From the cell containing the given text, extract its center point as [x, y] coordinate. 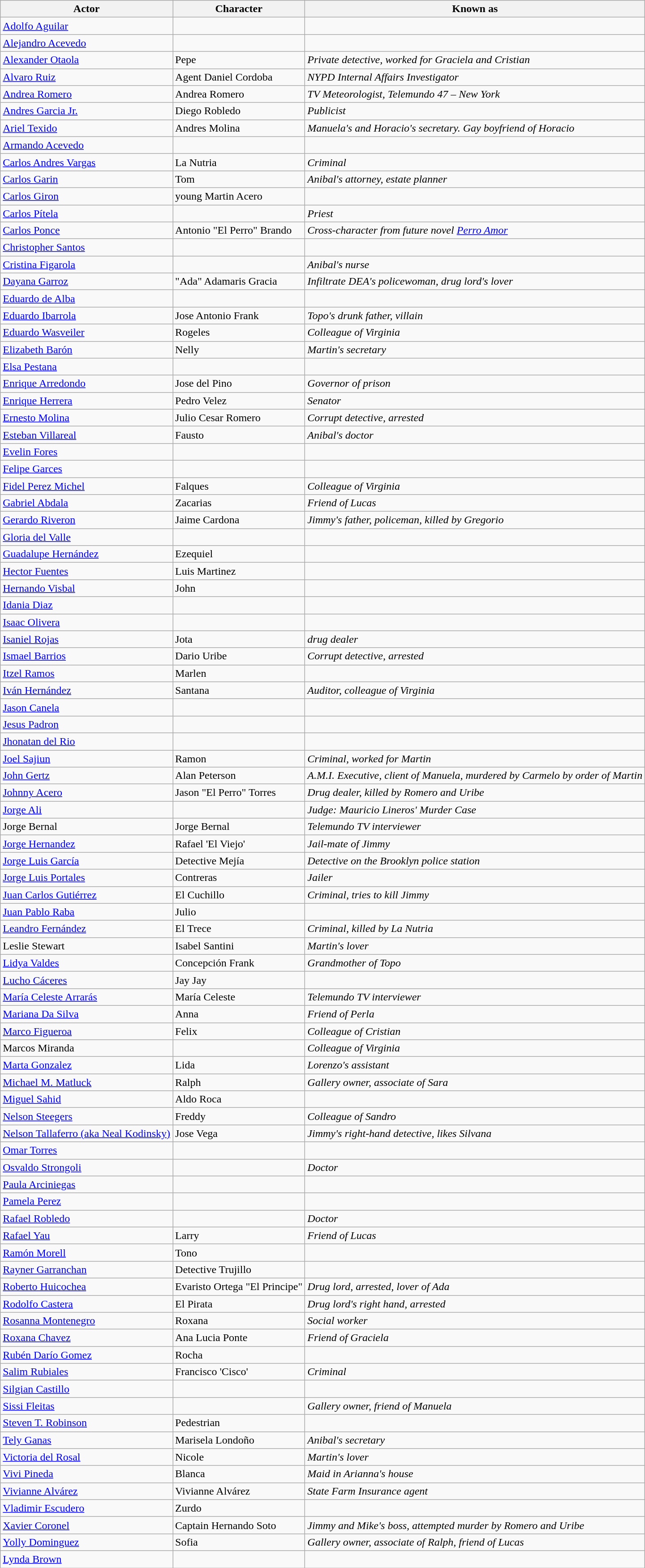
Jail-mate of Jimmy [475, 844]
Detective on the Brooklyn police station [475, 861]
Isaac Olivera [87, 622]
Osvaldo Strongoli [87, 1167]
John [239, 588]
Vivi Pineda [87, 1474]
Ramón Morell [87, 1252]
Senator [475, 401]
Colleague of Sandro [475, 1116]
Anibal's doctor [475, 435]
Ralph [239, 1082]
Guadalupe Hernández [87, 554]
Blanca [239, 1474]
young Martin Acero [239, 196]
Andres Garcia Jr. [87, 111]
Anibal's nurse [475, 265]
Vladimir Escudero [87, 1508]
Jorge Ali [87, 810]
Juan Carlos Gutiérrez [87, 895]
Private detective, worked for Graciela and Cristian [475, 60]
Jesus Padron [87, 724]
Ernesto Molina [87, 418]
Pedestrian [239, 1423]
Salim Rubiales [87, 1372]
Marcos Miranda [87, 1048]
Jota [239, 639]
Armando Acevedo [87, 145]
Lidya Valdes [87, 963]
Paula Arciniegas [87, 1184]
Carlos Giron [87, 196]
Enrique Arredondo [87, 384]
Ezequiel [239, 554]
Lida [239, 1065]
Rosanna Montenegro [87, 1321]
Jorge Luis García [87, 861]
El Cuchillo [239, 895]
Actor [87, 9]
Drug dealer, killed by Romero and Uribe [475, 793]
Captain Hernando Soto [239, 1525]
Jaime Cardona [239, 520]
Alvaro Ruiz [87, 77]
Agent Daniel Cordoba [239, 77]
State Farm Insurance agent [475, 1491]
Fausto [239, 435]
Carlos Andres Vargas [87, 162]
Rafael Yau [87, 1235]
Colleague of Cristian [475, 1031]
Nelson Tallaferro (aka Neal Kodinsky) [87, 1133]
Felipe Garces [87, 469]
Ana Lucia Ponte [239, 1338]
Jailer [475, 878]
Roxana Chavez [87, 1338]
Alan Peterson [239, 776]
Tely Ganas [87, 1440]
Elsa Pestana [87, 367]
Priest [475, 214]
Lorenzo's assistant [475, 1065]
Freddy [239, 1116]
Leandro Fernández [87, 929]
Christopher Santos [87, 248]
Carlos Garin [87, 179]
María Celeste [239, 997]
Gallery owner, associate of Ralph, friend of Lucas [475, 1542]
Marisela Londoño [239, 1440]
Eduardo Ibarrola [87, 316]
Auditor, colleague of Virginia [475, 690]
Alexander Otaola [87, 60]
Topo's drunk father, villain [475, 316]
Dayana Garroz [87, 282]
Ismael Barrios [87, 656]
Esteban Villareal [87, 435]
Pepe [239, 60]
Aldo Roca [239, 1099]
Joel Sajiun [87, 759]
Rafael Robledo [87, 1218]
Eduardo Wasveiler [87, 333]
NYPD Internal Affairs Investigator [475, 77]
María Celeste Arrarás [87, 997]
Jimmy's right-hand detective, likes Silvana [475, 1133]
El Pirata [239, 1304]
Jorge Luis Portales [87, 878]
Rubén Darío Gomez [87, 1355]
Contreras [239, 878]
Jose del Pino [239, 384]
Gerardo Riveron [87, 520]
Idania Diaz [87, 605]
Eduardo de Alba [87, 299]
Detective Mejía [239, 861]
Sofia [239, 1542]
Victoria del Rosal [87, 1457]
Enrique Herrera [87, 401]
Adolfo Aguilar [87, 26]
Anna [239, 1014]
Roxana [239, 1321]
drug dealer [475, 639]
Publicist [475, 111]
Mariana Da Silva [87, 1014]
Gallery owner, friend of Manuela [475, 1406]
Judge: Mauricio Lineros' Murder Case [475, 810]
Zacarias [239, 503]
Felix [239, 1031]
Alejandro Acevedo [87, 43]
Johnny Acero [87, 793]
Jason "El Perro" Torres [239, 793]
Dario Uribe [239, 656]
Social worker [475, 1321]
Marta Gonzalez [87, 1065]
Jimmy's father, policeman, killed by Gregorio [475, 520]
Concepción Frank [239, 963]
Nicole [239, 1457]
Roberto Huicochea [87, 1286]
Silgian Castillo [87, 1389]
Criminal, tries to kill Jimmy [475, 895]
Known as [475, 9]
Friend of Perla [475, 1014]
Michael M. Matluck [87, 1082]
Nelson Steegers [87, 1116]
Rodolfo Castera [87, 1304]
Leslie Stewart [87, 946]
Cross-character from future novel Perro Amor [475, 231]
Francisco 'Cisco' [239, 1372]
Rogeles [239, 333]
John Gertz [87, 776]
Hernando Visbal [87, 588]
Elizabeth Barón [87, 350]
Ariel Texido [87, 128]
Jose Vega [239, 1133]
Marco Figueroa [87, 1031]
Juan Pablo Raba [87, 912]
Julio Cesar Romero [239, 418]
A.M.I. Executive, client of Manuela, murdered by Carmelo by order of Martin [475, 776]
Steven T. Robinson [87, 1423]
Carlos Pítela [87, 214]
Jorge Hernandez [87, 844]
Jay Jay [239, 980]
Yolly Dominguez [87, 1542]
Pedro Velez [239, 401]
Lucho Cáceres [87, 980]
Detective Trujillo [239, 1269]
Ramon [239, 759]
Falques [239, 486]
Lynda Brown [87, 1559]
Cristina Figarola [87, 265]
Xavier Coronel [87, 1525]
Anibal's attorney, estate planner [475, 179]
Fidel Perez Michel [87, 486]
Gabriel Abdala [87, 503]
Drug lord, arrested, lover of Ada [475, 1286]
Gallery owner, associate of Sara [475, 1082]
Santana [239, 690]
Jason Canela [87, 707]
Jose Antonio Frank [239, 316]
Gloria del Valle [87, 537]
Omar Torres [87, 1150]
Isaniel Rojas [87, 639]
Evelin Fores [87, 452]
Martin's secretary [475, 350]
El Trece [239, 929]
Nelly [239, 350]
Infiltrate DEA's policewoman, drug lord's lover [475, 282]
Anibal's secretary [475, 1440]
Marlen [239, 673]
Governor of prison [475, 384]
Sissi Fleitas [87, 1406]
Criminal, killed by La Nutria [475, 929]
Rayner Garranchan [87, 1269]
Grandmother of Topo [475, 963]
Itzel Ramos [87, 673]
Tono [239, 1252]
Rocha [239, 1355]
Rafael 'El Viejo' [239, 844]
Diego Robledo [239, 111]
Jhonatan del Rio [87, 741]
Manuela's and Horacio's secretary. Gay boyfriend of Horacio [475, 128]
Pamela Perez [87, 1201]
Tom [239, 179]
Jimmy and Mike's boss, attempted murder by Romero and Uribe [475, 1525]
Miguel Sahid [87, 1099]
Iván Hernández [87, 690]
"Ada" Adamaris Gracia [239, 282]
TV Meteorologist, Telemundo 47 – New York [475, 94]
Andres Molina [239, 128]
Isabel Santini [239, 946]
La Nutria [239, 162]
Carlos Ponce [87, 231]
Criminal, worked for Martin [475, 759]
Larry [239, 1235]
Maid in Arianna's house [475, 1474]
Drug lord's right hand, arrested [475, 1304]
Friend of Graciela [475, 1338]
Luis Martinez [239, 571]
Julio [239, 912]
Character [239, 9]
Zurdo [239, 1508]
Hector Fuentes [87, 571]
Antonio "El Perro" Brando [239, 231]
Evaristo Ortega "El Principe" [239, 1286]
